From the cell containing the given text, extract its center point as (X, Y) coordinate. 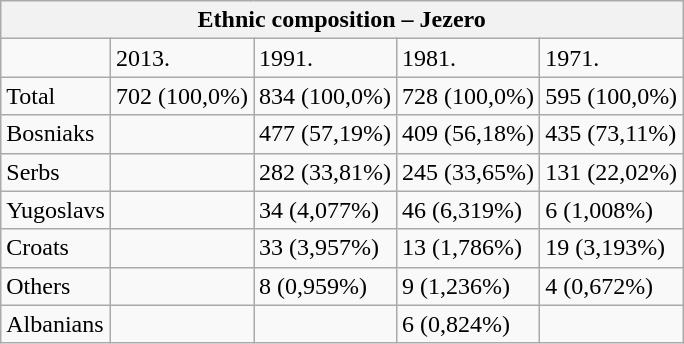
834 (100,0%) (326, 96)
19 (3,193%) (612, 248)
6 (1,008%) (612, 210)
13 (1,786%) (468, 248)
33 (3,957%) (326, 248)
1981. (468, 58)
728 (100,0%) (468, 96)
Croats (56, 248)
282 (33,81%) (326, 172)
131 (22,02%) (612, 172)
Serbs (56, 172)
Others (56, 286)
409 (56,18%) (468, 134)
1971. (612, 58)
Total (56, 96)
4 (0,672%) (612, 286)
477 (57,19%) (326, 134)
Albanians (56, 324)
595 (100,0%) (612, 96)
Yugoslavs (56, 210)
34 (4,077%) (326, 210)
Ethnic composition – Jezero (342, 20)
2013. (182, 58)
8 (0,959%) (326, 286)
702 (100,0%) (182, 96)
Bosniaks (56, 134)
245 (33,65%) (468, 172)
1991. (326, 58)
435 (73,11%) (612, 134)
6 (0,824%) (468, 324)
9 (1,236%) (468, 286)
46 (6,319%) (468, 210)
